Find where the given text appears and provide that cell's center as [X, Y] coordinate. 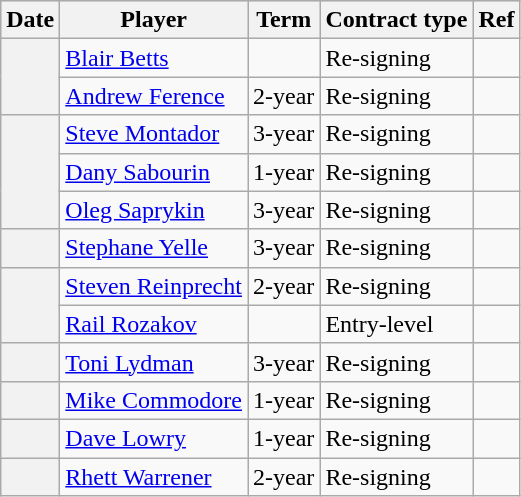
Rail Rozakov [154, 324]
Dave Lowry [154, 438]
Player [154, 20]
Blair Betts [154, 58]
Toni Lydman [154, 362]
Andrew Ference [154, 96]
Term [284, 20]
Rhett Warrener [154, 477]
Contract type [396, 20]
Steve Montador [154, 134]
Mike Commodore [154, 400]
Dany Sabourin [154, 172]
Ref [496, 20]
Oleg Saprykin [154, 210]
Steven Reinprecht [154, 286]
Date [30, 20]
Stephane Yelle [154, 248]
Entry-level [396, 324]
